Determine the [X, Y] coordinate at the center of the cell enclosing the given text.  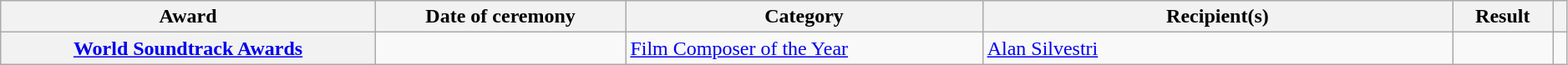
Recipient(s) [1218, 17]
Result [1503, 17]
Category [804, 17]
Alan Silvestri [1218, 48]
Film Composer of the Year [804, 48]
World Soundtrack Awards [189, 48]
Date of ceremony [500, 17]
Award [189, 17]
